Output the [X, Y] coordinate of the center of the cell containing the given text.  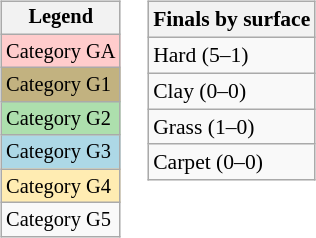
Category G4 [60, 186]
Grass (1–0) [232, 127]
Clay (0–0) [232, 91]
Category G3 [60, 152]
Finals by surface [232, 20]
Category GA [60, 51]
Legend [60, 18]
Category G2 [60, 119]
Hard (5–1) [232, 55]
Category G5 [60, 220]
Category G1 [60, 85]
Carpet (0–0) [232, 162]
